Extract the (X, Y) coordinate from the center of the cell holding the provided text.  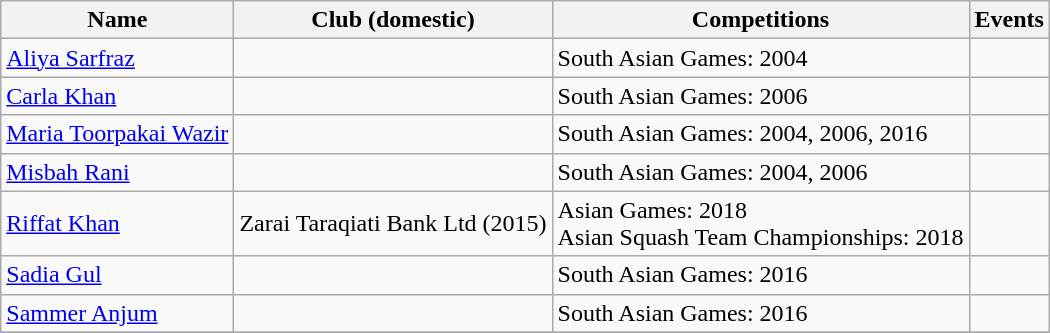
Maria Toorpakai Wazir (118, 134)
South Asian Games: 2006 (760, 96)
Zarai Taraqiati Bank Ltd (2015) (393, 224)
Asian Games: 2018 Asian Squash Team Championships: 2018 (760, 224)
Misbah Rani (118, 172)
Competitions (760, 20)
Events (1009, 20)
Sammer Anjum (118, 313)
Riffat Khan (118, 224)
Name (118, 20)
South Asian Games: 2004, 2006 (760, 172)
Sadia Gul (118, 275)
Club (domestic) (393, 20)
Carla Khan (118, 96)
South Asian Games: 2004 (760, 58)
South Asian Games: 2004, 2006, 2016 (760, 134)
Aliya Sarfraz (118, 58)
